Detect which cell encompasses the target text, then output its [X, Y] center coordinate. 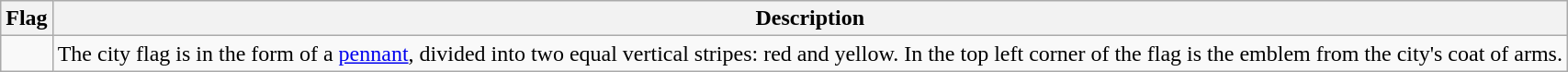
Flag [27, 18]
Description [810, 18]
